Scan for the cell matching the given text and deliver its (X, Y) coordinate at center. 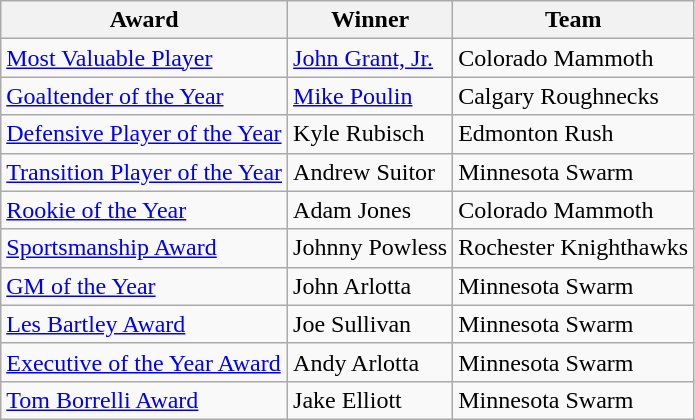
John Arlotta (370, 286)
Adam Jones (370, 210)
Andy Arlotta (370, 362)
Mike Poulin (370, 96)
Rookie of the Year (144, 210)
Winner (370, 20)
Calgary Roughnecks (574, 96)
Most Valuable Player (144, 58)
Team (574, 20)
Kyle Rubisch (370, 134)
Andrew Suitor (370, 172)
Executive of the Year Award (144, 362)
Sportsmanship Award (144, 248)
Tom Borrelli Award (144, 400)
Award (144, 20)
Johnny Powless (370, 248)
Transition Player of the Year (144, 172)
Jake Elliott (370, 400)
Joe Sullivan (370, 324)
John Grant, Jr. (370, 58)
Les Bartley Award (144, 324)
GM of the Year (144, 286)
Edmonton Rush (574, 134)
Defensive Player of the Year (144, 134)
Goaltender of the Year (144, 96)
Rochester Knighthawks (574, 248)
